Capture the cell that displays the provided text and extract its (x, y) central coordinate. 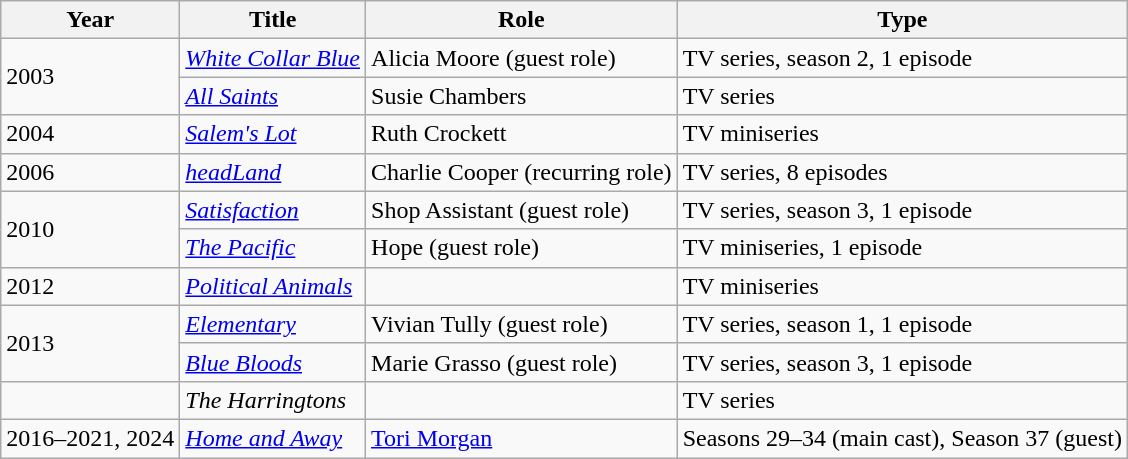
2003 (90, 77)
Tori Morgan (522, 438)
Vivian Tully (guest role) (522, 324)
TV series, 8 episodes (902, 172)
Charlie Cooper (recurring role) (522, 172)
2013 (90, 343)
Role (522, 20)
2010 (90, 229)
2006 (90, 172)
headLand (273, 172)
Ruth Crockett (522, 134)
All Saints (273, 96)
TV series, season 1, 1 episode (902, 324)
2016–2021, 2024 (90, 438)
Marie Grasso (guest role) (522, 362)
Shop Assistant (guest role) (522, 210)
Type (902, 20)
The Harringtons (273, 400)
2012 (90, 286)
The Pacific (273, 248)
White Collar Blue (273, 58)
Blue Bloods (273, 362)
TV miniseries, 1 episode (902, 248)
Hope (guest role) (522, 248)
Alicia Moore (guest role) (522, 58)
Political Animals (273, 286)
Elementary (273, 324)
Salem's Lot (273, 134)
Title (273, 20)
Year (90, 20)
2004 (90, 134)
TV series, season 2, 1 episode (902, 58)
Satisfaction (273, 210)
Susie Chambers (522, 96)
Home and Away (273, 438)
Seasons 29–34 (main cast), Season 37 (guest) (902, 438)
